Extract the (X, Y) coordinate from the center of the cell holding the provided text.  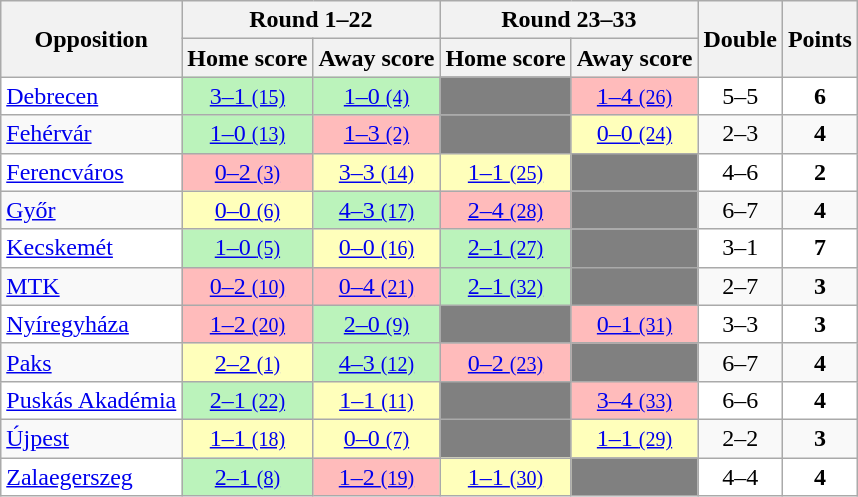
0–0 (6) (248, 210)
0–2 (23) (506, 362)
Debrecen (92, 96)
4–3 (12) (376, 362)
2–2 (740, 438)
1–0 (13) (248, 134)
2–1 (8) (248, 477)
Zalaegerszeg (92, 477)
2–4 (28) (506, 210)
2–1 (32) (506, 286)
2–3 (740, 134)
Újpest (92, 438)
6–6 (740, 400)
MTK (92, 286)
2–1 (22) (248, 400)
2–0 (9) (376, 324)
1–1 (29) (634, 438)
1–2 (20) (248, 324)
3–3 (14) (376, 172)
1–1 (30) (506, 477)
3–3 (740, 324)
0–0 (24) (634, 134)
2–2 (1) (248, 362)
1–1 (18) (248, 438)
3–1 (15) (248, 96)
4–6 (740, 172)
0–4 (21) (376, 286)
Round 23–33 (569, 20)
Points (820, 39)
Nyíregyháza (92, 324)
Paks (92, 362)
3–4 (33) (634, 400)
1–4 (26) (634, 96)
3–1 (740, 248)
Ferencváros (92, 172)
4–4 (740, 477)
0–2 (3) (248, 172)
2–7 (740, 286)
0–1 (31) (634, 324)
Fehérvár (92, 134)
Round 1–22 (311, 20)
6 (820, 96)
1–0 (5) (248, 248)
5–5 (740, 96)
1–1 (11) (376, 400)
Győr (92, 210)
Opposition (92, 39)
0–0 (7) (376, 438)
0–0 (16) (376, 248)
1–1 (25) (506, 172)
0–2 (10) (248, 286)
2 (820, 172)
1–3 (2) (376, 134)
7 (820, 248)
4–3 (17) (376, 210)
Kecskemét (92, 248)
Puskás Akadémia (92, 400)
Double (740, 39)
1–0 (4) (376, 96)
2–1 (27) (506, 248)
1–2 (19) (376, 477)
